From the cell containing the given text, extract its center point as [X, Y] coordinate. 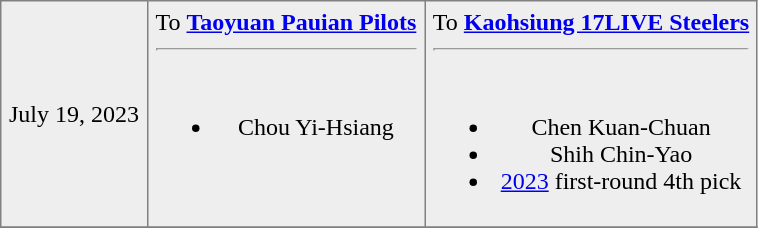
To Kaohsiung 17LIVE SteelersChen Kuan-ChuanShih Chin-Yao2023 first-round 4th pick [592, 114]
To Taoyuan Pauian PilotsChou Yi-Hsiang [286, 114]
July 19, 2023 [74, 114]
